Identify which cell holds the provided text, then report its [x, y] central coordinate. 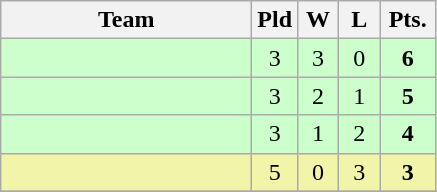
Pld [275, 20]
W [318, 20]
Pts. [408, 20]
Team [126, 20]
6 [408, 58]
4 [408, 134]
L [360, 20]
